Output the [X, Y] coordinate of the center of the cell containing the given text.  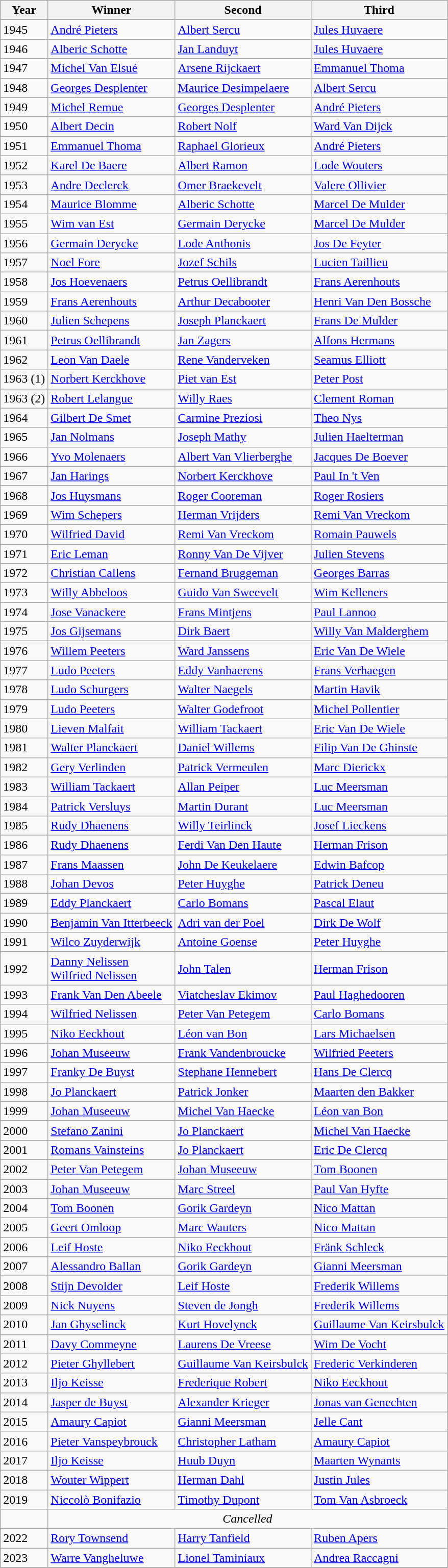
2003 [24, 1189]
1957 [24, 263]
2005 [24, 1228]
Michel Pollentier [380, 709]
Walter Naegels [243, 690]
Julien Stevens [380, 553]
Jos De Feyter [380, 243]
1959 [24, 301]
Ward Janssens [243, 651]
Adri van der Poel [243, 923]
Theo Nys [380, 418]
Patrick Deneu [380, 884]
Antoine Goense [243, 942]
1993 [24, 995]
Maarten Wynants [380, 1460]
2017 [24, 1460]
Willy Raes [243, 398]
2022 [24, 1538]
Timothy Dupont [243, 1499]
Patrick Vermeulen [243, 767]
Seamus Elliott [380, 360]
1961 [24, 340]
Robert Nolf [243, 127]
Willy Abbeloos [111, 593]
Rory Townsend [111, 1538]
Alfons Hermans [380, 340]
1945 [24, 30]
Wilco Zuyderwijk [111, 942]
2023 [24, 1558]
Paul Haghedooren [380, 995]
1986 [24, 845]
Jan Ghyselinck [111, 1325]
1962 [24, 360]
Fernand Bruggeman [243, 573]
Willem Peeters [111, 651]
2000 [24, 1130]
2006 [24, 1247]
Wim van Est [111, 223]
Jan Nolmans [111, 437]
Maurice Blomme [111, 204]
Frans Maassen [111, 865]
Fränk Schleck [380, 1247]
1994 [24, 1014]
1971 [24, 553]
Romans Vainsteins [111, 1150]
1965 [24, 437]
Maarten den Bakker [380, 1092]
Christian Callens [111, 573]
Julien Haelterman [380, 437]
Ronny Van De Vijver [243, 553]
2018 [24, 1480]
Marc Streel [243, 1189]
Wilfried Peeters [380, 1053]
Raphael Glorieux [243, 146]
Wim De Vocht [380, 1344]
Dirk Baert [243, 631]
Lars Michaelsen [380, 1033]
1946 [24, 49]
Ludo Schurgers [111, 690]
Jonas van Genechten [380, 1402]
Davy Commeyne [111, 1344]
1976 [24, 651]
Pieter Ghyllebert [111, 1363]
Frank Van Den Abeele [111, 995]
Eric De Clercq [380, 1150]
Jan Landuyt [243, 49]
Frans Mintjens [243, 612]
1956 [24, 243]
Harry Tanfield [243, 1538]
2008 [24, 1286]
Daniel Willems [243, 748]
1954 [24, 204]
Paul Lannoo [380, 612]
1964 [24, 418]
Marc Wauters [243, 1228]
Herman Dahl [243, 1480]
1967 [24, 476]
Patrick Versluys [111, 806]
Hans De Clercq [380, 1072]
Willy Van Malderghem [380, 631]
Andre Declerck [111, 185]
1997 [24, 1072]
Ward Van Dijck [380, 127]
Noel Fore [111, 263]
Filip Van De Ghinste [380, 748]
Omer Braekevelt [243, 185]
Walter Planckaert [111, 748]
Jos Huysmans [111, 495]
Carmine Preziosi [243, 418]
Nick Nuyens [111, 1305]
1992 [24, 968]
1984 [24, 806]
1998 [24, 1092]
Paul In 't Ven [380, 476]
Cancelled [247, 1519]
Peter Post [380, 379]
Eric Leman [111, 553]
1978 [24, 690]
Roger Rosiers [380, 495]
Wouter Wippert [111, 1480]
Frans Verhaegen [380, 670]
Jan Zagers [243, 340]
Warre Vangheluwe [111, 1558]
1989 [24, 903]
Frank Vandenbroucke [243, 1053]
1975 [24, 631]
Jan Harings [111, 476]
Guido Van Sweevelt [243, 593]
Walter Godefroot [243, 709]
Niccolò Bonifazio [111, 1499]
Piet van Est [243, 379]
Dirk De Wolf [380, 923]
1995 [24, 1033]
2011 [24, 1344]
Steven de Jongh [243, 1305]
Josef Lieckens [380, 825]
Lode Anthonis [243, 243]
Georges Barras [380, 573]
Karel De Baere [111, 165]
Danny Nelissen Wilfried Nelissen [111, 968]
2012 [24, 1363]
Arthur Decabooter [243, 301]
1948 [24, 88]
Willy Teirlinck [243, 825]
Lode Wouters [380, 165]
Johan Devos [111, 884]
John De Keukelaere [243, 865]
2019 [24, 1499]
Pascal Elaut [380, 903]
Benjamin Van Itterbeeck [111, 923]
1972 [24, 573]
Year [24, 10]
Paul Van Hyfte [380, 1189]
Valere Ollivier [380, 185]
1983 [24, 787]
1973 [24, 593]
Stephane Hennebert [243, 1072]
Romain Pauwels [380, 534]
1981 [24, 748]
1977 [24, 670]
Alessandro Ballan [111, 1267]
Michel Remue [111, 107]
Frederique Robert [243, 1383]
2002 [24, 1169]
1953 [24, 185]
Yvo Molenaers [111, 457]
1950 [24, 127]
Geert Omloop [111, 1228]
Marc Dierickx [380, 767]
2014 [24, 1402]
1987 [24, 865]
2015 [24, 1422]
1996 [24, 1053]
Patrick Jonker [243, 1092]
Wim Kelleners [380, 593]
Laurens De Vreese [243, 1344]
1963 (1) [24, 379]
1980 [24, 728]
1966 [24, 457]
Clement Roman [380, 398]
Kurt Hovelynck [243, 1325]
1968 [24, 495]
1969 [24, 515]
Lieven Malfait [111, 728]
Lionel Taminiaux [243, 1558]
1947 [24, 68]
Jos Gijsemans [111, 631]
1991 [24, 942]
1985 [24, 825]
Stijn Devolder [111, 1286]
Eddy Vanhaerens [243, 670]
2010 [24, 1325]
Wilfried Nelissen [111, 1014]
Leon Van Daele [111, 360]
Third [380, 10]
Frans De Mulder [380, 321]
Winner [111, 10]
Wilfried David [111, 534]
Robert Lelangue [111, 398]
Gilbert De Smet [111, 418]
1979 [24, 709]
2013 [24, 1383]
Martin Durant [243, 806]
1952 [24, 165]
Ferdi Van Den Haute [243, 845]
Jasper de Buyst [111, 1402]
Allan Peiper [243, 787]
1949 [24, 107]
Christopher Latham [243, 1441]
Albert Decin [111, 127]
2016 [24, 1441]
1951 [24, 146]
1990 [24, 923]
Herman Vrijders [243, 515]
Maurice Desimpelaere [243, 88]
Albert Van Vlierberghe [243, 457]
Roger Cooreman [243, 495]
1963 (2) [24, 398]
Wim Schepers [111, 515]
Ruben Apers [380, 1538]
Tom Van Asbroeck [380, 1499]
Joseph Planckaert [243, 321]
Jelle Cant [380, 1422]
1970 [24, 534]
Pieter Vanspeybrouck [111, 1441]
Jos Hoevenaers [111, 282]
John Talen [243, 968]
Michel Van Elsué [111, 68]
Lucien Taillieu [380, 263]
Jose Vanackere [111, 612]
1982 [24, 767]
Alexander Krieger [243, 1402]
Huub Duyn [243, 1460]
Second [243, 10]
Jacques De Boever [380, 457]
2009 [24, 1305]
2001 [24, 1150]
Joseph Mathy [243, 437]
Henri Van Den Bossche [380, 301]
Eddy Planckaert [111, 903]
Viatcheslav Ekimov [243, 995]
1958 [24, 282]
Stefano Zanini [111, 1130]
Julien Schepens [111, 321]
2007 [24, 1267]
1955 [24, 223]
Martin Havik [380, 690]
1974 [24, 612]
Albert Ramon [243, 165]
2004 [24, 1208]
1988 [24, 884]
Frederic Verkinderen [380, 1363]
Gery Verlinden [111, 767]
Justin Jules [380, 1480]
Arsene Rijckaert [243, 68]
Franky De Buyst [111, 1072]
1999 [24, 1111]
1960 [24, 321]
Jozef Schils [243, 263]
Edwin Bafcop [380, 865]
Rene Vanderveken [243, 360]
Andrea Raccagni [380, 1558]
